Find where the given text appears and provide that cell's center as (X, Y) coordinate. 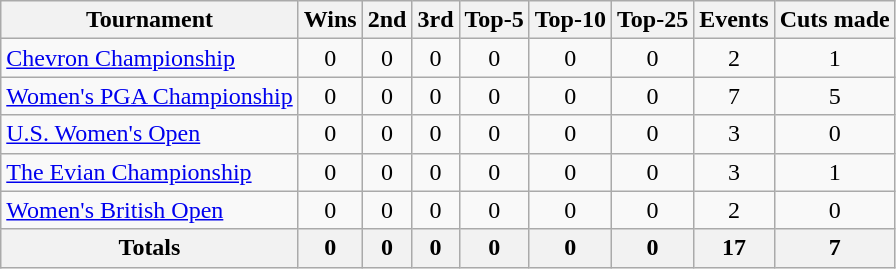
Top-5 (494, 20)
Totals (150, 248)
Top-25 (652, 20)
5 (834, 96)
Tournament (150, 20)
Cuts made (834, 20)
Women's PGA Championship (150, 96)
U.S. Women's Open (150, 134)
3rd (436, 20)
Chevron Championship (150, 58)
17 (734, 248)
Wins (330, 20)
The Evian Championship (150, 172)
Women's British Open (150, 210)
Top-10 (570, 20)
2nd (387, 20)
Events (734, 20)
